Identify which cell holds the provided text, then report its (x, y) central coordinate. 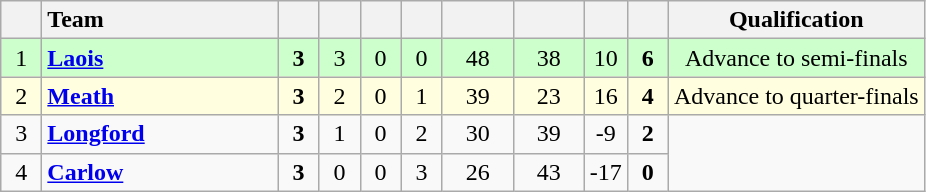
Advance to semi-finals (796, 58)
Laois (160, 58)
23 (548, 96)
30 (478, 134)
Meath (160, 96)
Longford (160, 134)
-17 (606, 172)
6 (648, 58)
38 (548, 58)
16 (606, 96)
Advance to quarter-finals (796, 96)
Carlow (160, 172)
48 (478, 58)
43 (548, 172)
10 (606, 58)
-9 (606, 134)
26 (478, 172)
Qualification (796, 20)
Team (160, 20)
